Identify which cell holds the provided text, then report its [X, Y] central coordinate. 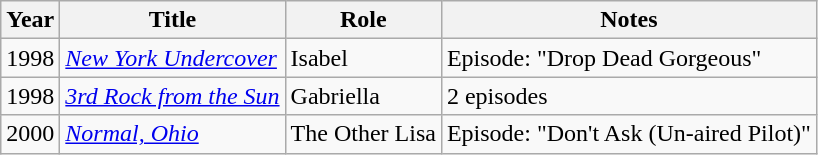
Role [363, 20]
Episode: "Don't Ask (Un-aired Pilot)" [628, 134]
2000 [30, 134]
New York Undercover [172, 58]
Episode: "Drop Dead Gorgeous" [628, 58]
Gabriella [363, 96]
Isabel [363, 58]
The Other Lisa [363, 134]
Notes [628, 20]
Normal, Ohio [172, 134]
Title [172, 20]
Year [30, 20]
3rd Rock from the Sun [172, 96]
2 episodes [628, 96]
